Detect which cell encompasses the target text, then output its (x, y) center coordinate. 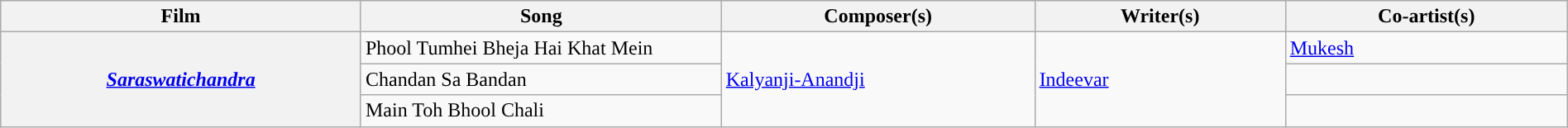
Main Toh Bhool Chali (541, 111)
Phool Tumhei Bheja Hai Khat Mein (541, 48)
Mukesh (1426, 48)
Kalyanji-Anandji (878, 79)
Chandan Sa Bandan (541, 79)
Saraswatichandra (181, 79)
Indeevar (1159, 79)
Composer(s) (878, 17)
Song (541, 17)
Film (181, 17)
Co-artist(s) (1426, 17)
Writer(s) (1159, 17)
